Identify which cell holds the provided text, then report its [X, Y] central coordinate. 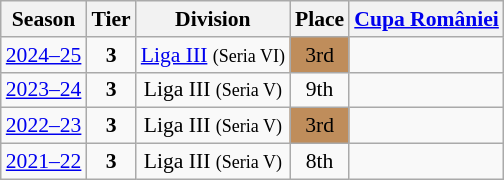
Tier [110, 19]
Season [44, 19]
2024–25 [44, 55]
Division [213, 19]
2021–22 [44, 162]
8th [320, 162]
Cupa României [426, 19]
Place [320, 19]
9th [320, 90]
Liga III (Seria VI) [213, 55]
2022–23 [44, 126]
2023–24 [44, 90]
